Capture the cell that displays the provided text and extract its (x, y) central coordinate. 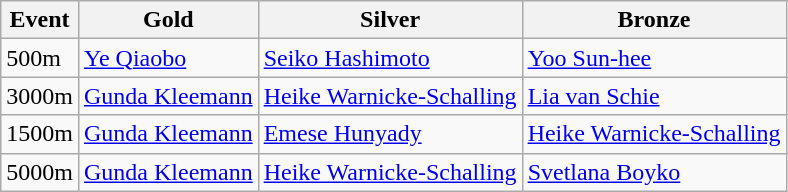
3000m (40, 96)
Silver (390, 20)
Yoo Sun-hee (654, 58)
5000m (40, 172)
Lia van Schie (654, 96)
Emese Hunyady (390, 134)
1500m (40, 134)
Ye Qiaobo (168, 58)
500m (40, 58)
Svetlana Boyko (654, 172)
Seiko Hashimoto (390, 58)
Bronze (654, 20)
Gold (168, 20)
Event (40, 20)
